Identify which cell holds the provided text, then report its (X, Y) central coordinate. 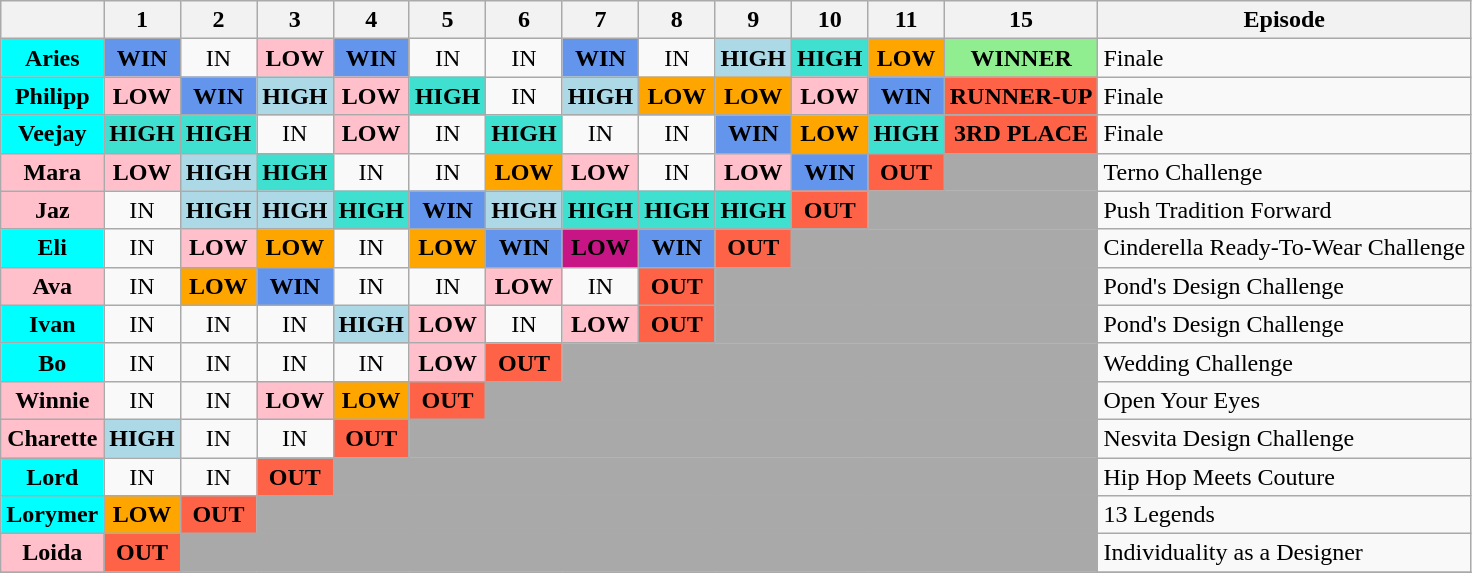
RUNNER-UP (1021, 96)
Lorymer (52, 515)
Charette (52, 438)
Nesvita Design Challenge (1284, 438)
13 Legends (1284, 515)
6 (524, 20)
Episode (1284, 20)
4 (371, 20)
Jaz (52, 210)
Push Tradition Forward (1284, 210)
Wedding Challenge (1284, 362)
2 (218, 20)
Lord (52, 477)
Eli (52, 248)
9 (753, 20)
3 (295, 20)
3RD PLACE (1021, 134)
Hip Hop Meets Couture (1284, 477)
Mara (52, 172)
Veejay (52, 134)
15 (1021, 20)
Terno Challenge (1284, 172)
WINNER (1021, 58)
Philipp (52, 96)
Aries (52, 58)
8 (677, 20)
5 (447, 20)
10 (829, 20)
Loida (52, 553)
Cinderella Ready-To-Wear Challenge (1284, 248)
7 (600, 20)
Ivan (52, 324)
Ava (52, 286)
Bo (52, 362)
1 (142, 20)
Individuality as a Designer (1284, 553)
11 (906, 20)
Open Your Eyes (1284, 400)
Winnie (52, 400)
